Detect which cell encompasses the target text, then output its (X, Y) center coordinate. 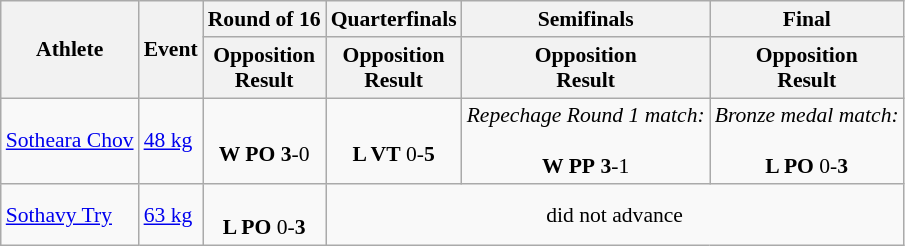
Event (171, 50)
Sotheara Chov (70, 142)
Semifinals (586, 19)
W PO 3-0 (264, 142)
L PO 0-3 (264, 216)
did not advance (615, 216)
L VT 0-5 (394, 142)
63 kg (171, 216)
Round of 16 (264, 19)
Repechage Round 1 match:W PP 3-1 (586, 142)
Quarterfinals (394, 19)
Athlete (70, 50)
Final (807, 19)
Bronze medal match:L PO 0-3 (807, 142)
Sothavy Try (70, 216)
48 kg (171, 142)
